Locate the cell with the specified text and output its [x, y] center coordinate. 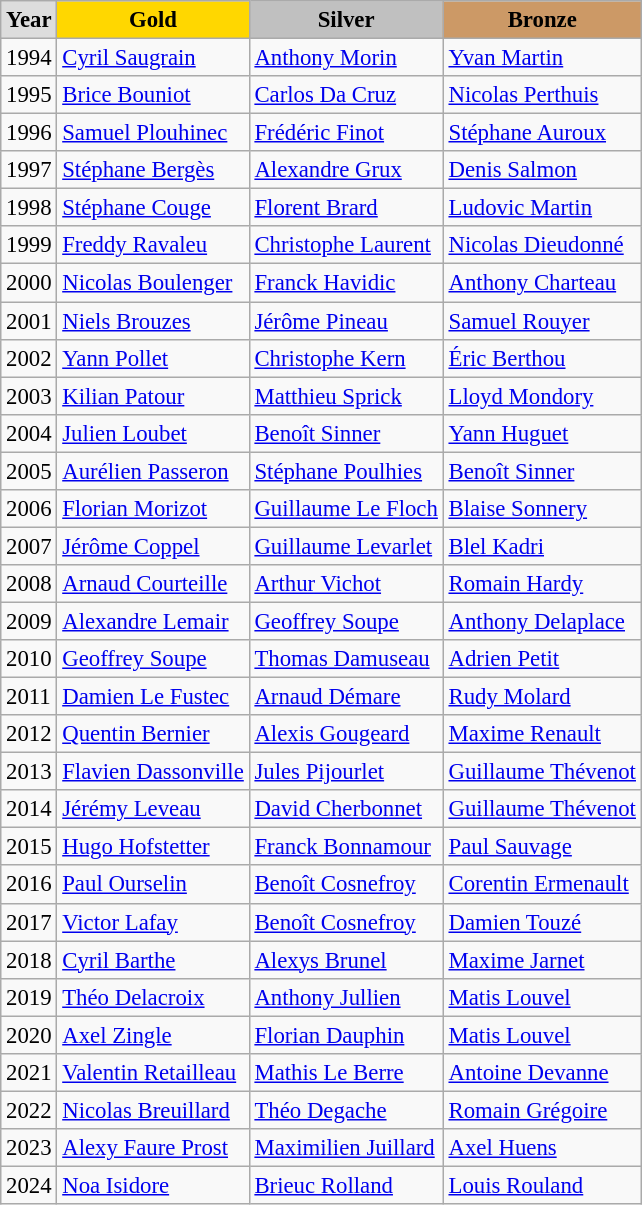
Cyril Barthe [153, 960]
1996 [29, 133]
Paul Sauvage [542, 847]
Freddy Ravaleu [153, 245]
Guillaume Le Floch [346, 509]
Hugo Hofstetter [153, 847]
Adrien Petit [542, 659]
1999 [29, 245]
Florent Brard [346, 208]
Yvan Martin [542, 58]
Romain Hardy [542, 584]
Anthony Delaplace [542, 621]
2018 [29, 960]
Niels Brouzes [153, 321]
2006 [29, 509]
Yann Pollet [153, 358]
2001 [29, 321]
2002 [29, 358]
Thomas Damuseau [346, 659]
Maximilien Juillard [346, 1148]
2020 [29, 1035]
Brice Bouniot [153, 95]
Noa Isidore [153, 1185]
2005 [29, 471]
Lloyd Mondory [542, 396]
Bronze [542, 20]
Aurélien Passeron [153, 471]
Samuel Plouhinec [153, 133]
Arnaud Démare [346, 697]
1994 [29, 58]
Nicolas Perthuis [542, 95]
Frédéric Finot [346, 133]
Christophe Kern [346, 358]
2009 [29, 621]
Samuel Rouyer [542, 321]
Stéphane Auroux [542, 133]
Matthieu Sprick [346, 396]
2013 [29, 772]
Alexis Gougeard [346, 734]
2014 [29, 809]
Kilian Patour [153, 396]
2012 [29, 734]
2003 [29, 396]
Guillaume Levarlet [346, 546]
Arnaud Courteille [153, 584]
Jérôme Pineau [346, 321]
Nicolas Breuillard [153, 1110]
Florian Morizot [153, 509]
Arthur Vichot [346, 584]
2017 [29, 922]
Gold [153, 20]
Anthony Morin [346, 58]
1995 [29, 95]
Denis Salmon [542, 170]
Blaise Sonnery [542, 509]
Théo Delacroix [153, 997]
Anthony Charteau [542, 283]
Corentin Ermenault [542, 885]
Maxime Renault [542, 734]
2004 [29, 433]
2022 [29, 1110]
Carlos Da Cruz [346, 95]
Jérôme Coppel [153, 546]
Quentin Bernier [153, 734]
Paul Ourselin [153, 885]
Blel Kadri [542, 546]
Jérémy Leveau [153, 809]
Nicolas Dieudonné [542, 245]
Alexandre Lemair [153, 621]
Ludovic Martin [542, 208]
Valentin Retailleau [153, 1073]
1998 [29, 208]
Rudy Molard [542, 697]
2010 [29, 659]
2016 [29, 885]
Brieuc Rolland [346, 1185]
Stéphane Couge [153, 208]
Stéphane Bergès [153, 170]
Franck Havidic [346, 283]
Anthony Jullien [346, 997]
Yann Huguet [542, 433]
Éric Berthou [542, 358]
Stéphane Poulhies [346, 471]
Cyril Saugrain [153, 58]
2000 [29, 283]
2007 [29, 546]
Victor Lafay [153, 922]
Axel Zingle [153, 1035]
Axel Huens [542, 1148]
Jules Pijourlet [346, 772]
Alexy Faure Prost [153, 1148]
Julien Loubet [153, 433]
Théo Degache [346, 1110]
Christophe Laurent [346, 245]
Damien Le Fustec [153, 697]
2023 [29, 1148]
1997 [29, 170]
Mathis Le Berre [346, 1073]
Antoine Devanne [542, 1073]
Year [29, 20]
2019 [29, 997]
2011 [29, 697]
Maxime Jarnet [542, 960]
2024 [29, 1185]
Flavien Dassonville [153, 772]
Nicolas Boulenger [153, 283]
Silver [346, 20]
Louis Rouland [542, 1185]
Romain Grégoire [542, 1110]
Alexys Brunel [346, 960]
Florian Dauphin [346, 1035]
Franck Bonnamour [346, 847]
Alexandre Grux [346, 170]
David Cherbonnet [346, 809]
Damien Touzé [542, 922]
2008 [29, 584]
2021 [29, 1073]
2015 [29, 847]
